Search for the cell housing the specified text and yield its (x, y) center coordinate. 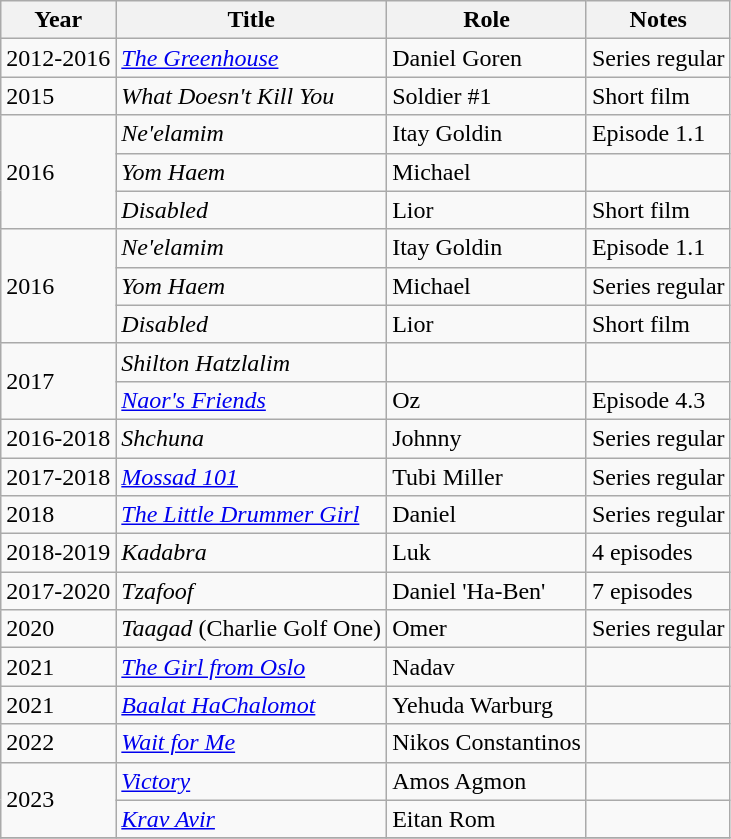
Daniel (487, 515)
Daniel 'Ha-Ben' (487, 591)
The Little Drummer Girl (252, 515)
Shilton Hatzlalim (252, 362)
Kadabra (252, 553)
Omer (487, 629)
2017-2020 (58, 591)
2017 (58, 381)
Eitan Rom (487, 819)
2012-2016 (58, 58)
7 episodes (658, 591)
What Doesn't Kill You (252, 96)
Daniel Goren (487, 58)
Yehuda Warburg (487, 705)
Soldier #1 (487, 96)
Oz (487, 400)
Baalat HaChalomot (252, 705)
Mossad 101 (252, 477)
2023 (58, 800)
Wait for Me (252, 743)
The Greenhouse (252, 58)
2022 (58, 743)
Tubi Miller (487, 477)
Nadav (487, 667)
2018-2019 (58, 553)
2018 (58, 515)
Naor's Friends (252, 400)
Tzafoof (252, 591)
Nikos Constantinos (487, 743)
2020 (58, 629)
Krav Avir (252, 819)
Taagad (Charlie Golf One) (252, 629)
Luk (487, 553)
Role (487, 20)
Year (58, 20)
Shchuna (252, 438)
Johnny (487, 438)
Episode 4.3 (658, 400)
Amos Agmon (487, 781)
Notes (658, 20)
4 episodes (658, 553)
2017-2018 (58, 477)
Title (252, 20)
The Girl from Oslo (252, 667)
2016-2018 (58, 438)
Victory (252, 781)
2015 (58, 96)
